Identify which cell holds the provided text, then report its (x, y) central coordinate. 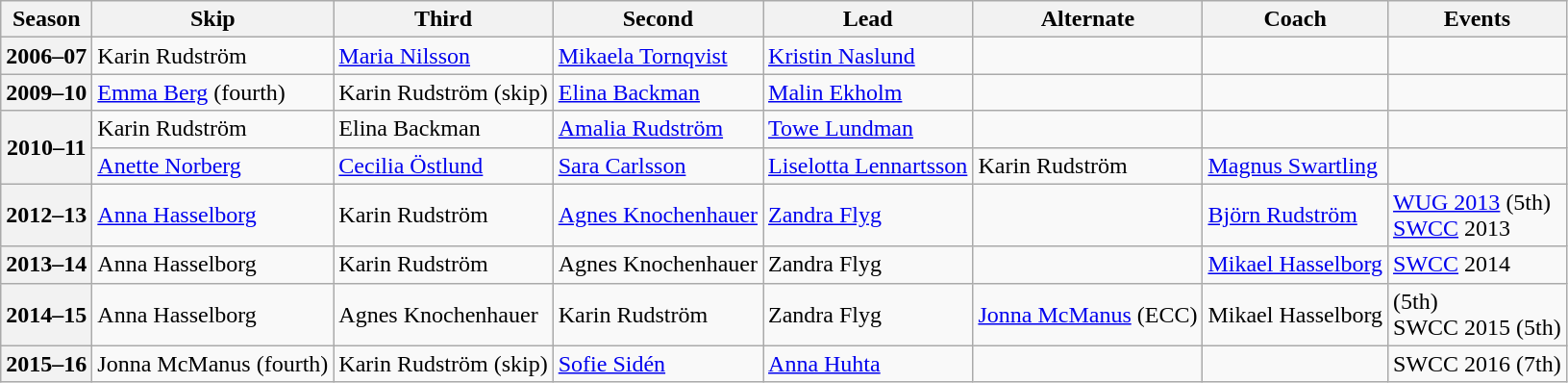
Anette Norberg (213, 166)
2013–14 (46, 265)
SWCC 2016 (7th) (1478, 364)
Liselotta Lennartsson (868, 166)
Coach (1296, 19)
2010–11 (46, 147)
Anna Huhta (868, 364)
WUG 2013 (5th)SWCC 2013 (1478, 216)
2014–15 (46, 314)
Amalia Rudström (658, 129)
Second (658, 19)
Lead (868, 19)
Cecilia Östlund (443, 166)
2006–07 (46, 56)
Malin Ekholm (868, 92)
Events (1478, 19)
Magnus Swartling (1296, 166)
Season (46, 19)
Björn Rudström (1296, 216)
Emma Berg (fourth) (213, 92)
Alternate (1088, 19)
Maria Nilsson (443, 56)
Kristin Naslund (868, 56)
2015–16 (46, 364)
2012–13 (46, 216)
Jonna McManus (ECC) (1088, 314)
Sara Carlsson (658, 166)
Skip (213, 19)
SWCC 2014 (1478, 265)
Third (443, 19)
Towe Lundman (868, 129)
Jonna McManus (fourth) (213, 364)
(5th)SWCC 2015 (5th) (1478, 314)
2009–10 (46, 92)
Sofie Sidén (658, 364)
Mikaela Tornqvist (658, 56)
